Provide the [X, Y] coordinate of the cell's center where the given text is located.  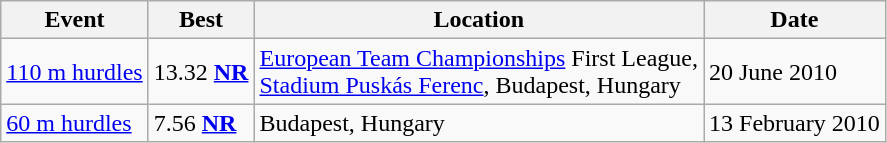
Location [479, 20]
Event [74, 20]
7.56 NR [201, 123]
60 m hurdles [74, 123]
13.32 NR [201, 72]
110 m hurdles [74, 72]
Best [201, 20]
European Team Championships First League,Stadium Puskás Ferenc, Budapest, Hungary [479, 72]
Date [795, 20]
Budapest, Hungary [479, 123]
20 June 2010 [795, 72]
13 February 2010 [795, 123]
